For the text-containing cell, return its midpoint in (X, Y) coordinate format. 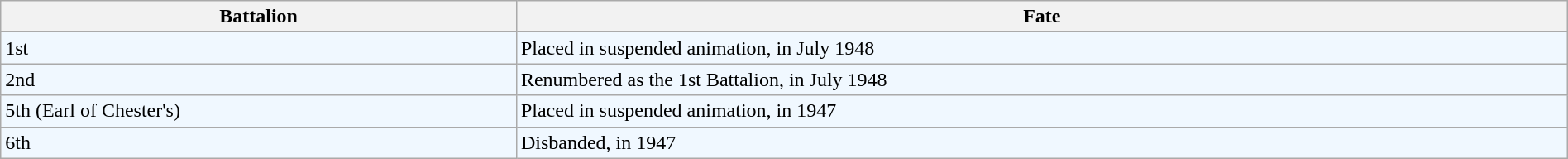
Battalion (259, 17)
Renumbered as the 1st Battalion, in July 1948 (1042, 79)
5th (Earl of Chester's) (259, 111)
1st (259, 48)
Placed in suspended animation, in July 1948 (1042, 48)
6th (259, 142)
Placed in suspended animation, in 1947 (1042, 111)
2nd (259, 79)
Fate (1042, 17)
Disbanded, in 1947 (1042, 142)
